Find where the given text appears and provide that cell's center as (X, Y) coordinate. 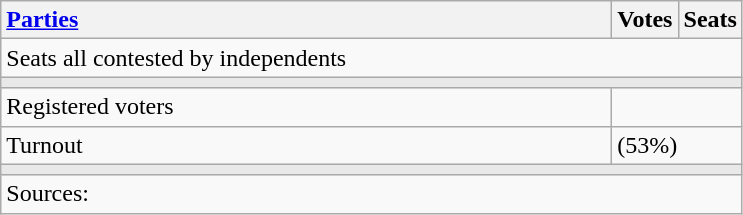
Votes (645, 20)
Seats (710, 20)
Registered voters (306, 107)
(53%) (678, 145)
Seats all contested by independents (372, 58)
Sources: (372, 194)
Parties (306, 20)
Turnout (306, 145)
